From the cell containing the given text, extract its center point as [X, Y] coordinate. 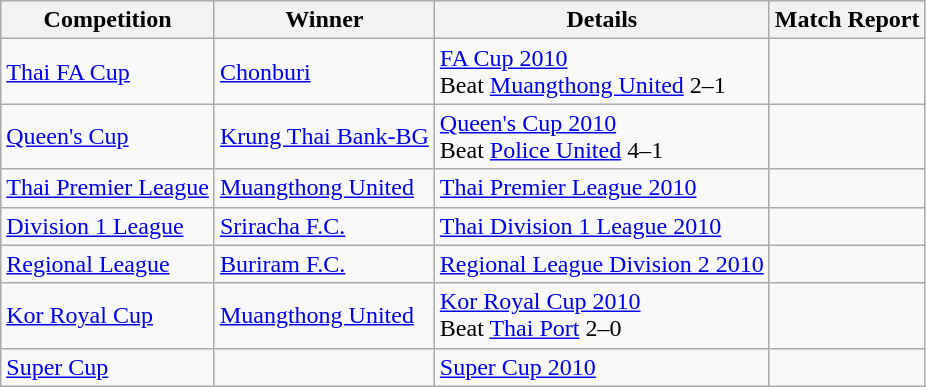
Thai Premier League 2010 [602, 188]
Kor Royal Cup 2010Beat Thai Port 2–0 [602, 316]
Super Cup [108, 367]
Thai FA Cup [108, 72]
Super Cup 2010 [602, 367]
Winner [324, 20]
Thai Division 1 League 2010 [602, 226]
Details [602, 20]
FA Cup 2010Beat Muangthong United 2–1 [602, 72]
Queen's Cup 2010Beat Police United 4–1 [602, 136]
Division 1 League [108, 226]
Krung Thai Bank-BG [324, 136]
Buriram F.C. [324, 264]
Regional League Division 2 2010 [602, 264]
Kor Royal Cup [108, 316]
Chonburi [324, 72]
Thai Premier League [108, 188]
Sriracha F.C. [324, 226]
Regional League [108, 264]
Competition [108, 20]
Queen's Cup [108, 136]
Match Report [847, 20]
